Return the (x, y) coordinate for the center point of the cell that contains the specified text.  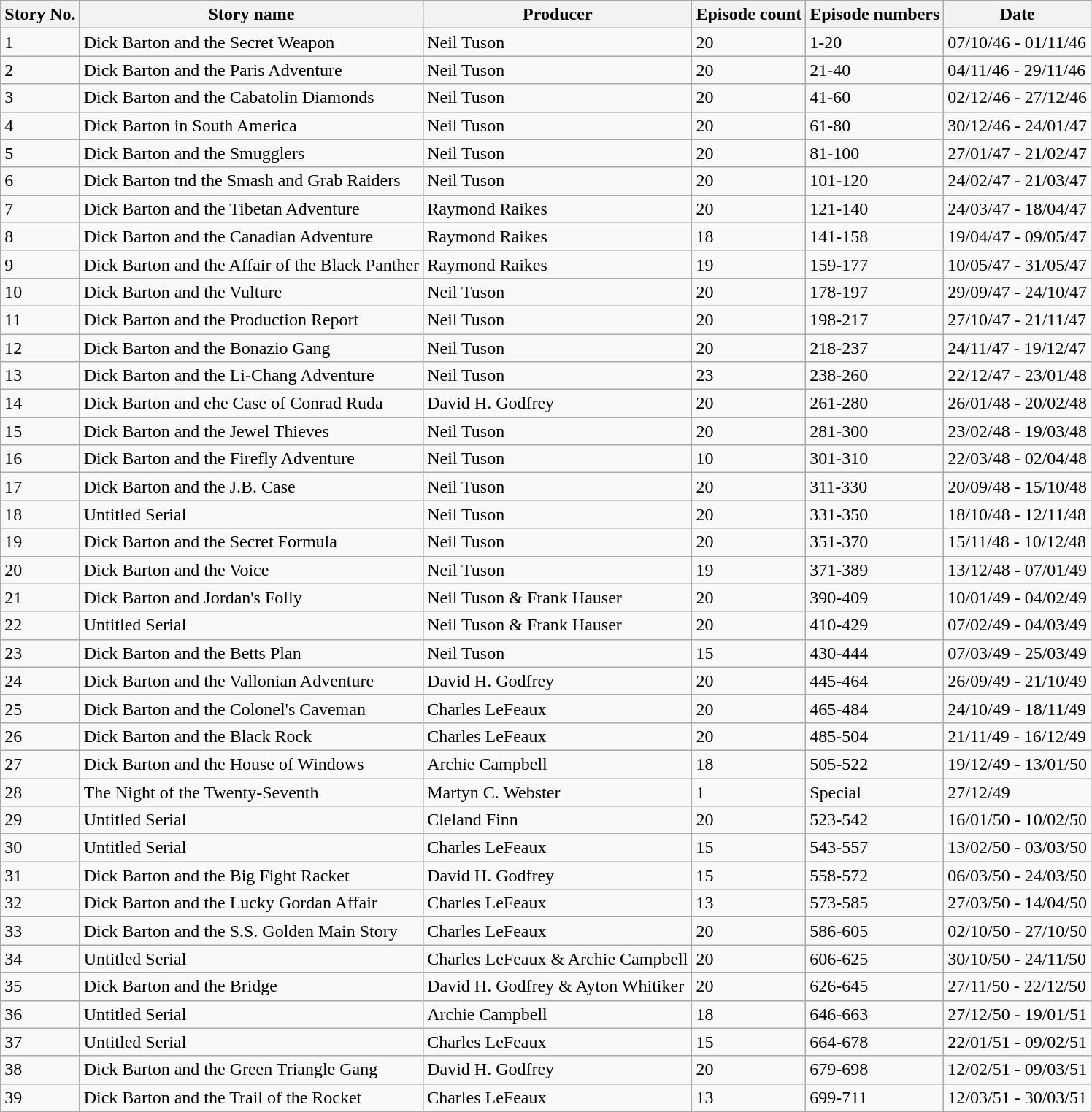
Dick Barton in South America (251, 126)
24/11/47 - 19/12/47 (1018, 348)
664-678 (874, 1042)
178-197 (874, 292)
17 (40, 487)
Episode count (749, 15)
Dick Barton and the Firefly Adventure (251, 459)
390-409 (874, 598)
Dick Barton and the Big Fight Racket (251, 876)
10/01/49 - 04/02/49 (1018, 598)
38 (40, 1070)
06/03/50 - 24/03/50 (1018, 876)
679-698 (874, 1070)
30/10/50 - 24/11/50 (1018, 959)
9 (40, 264)
David H. Godfrey & Ayton Whitiker (558, 986)
3 (40, 98)
586-605 (874, 931)
Story No. (40, 15)
Dick Barton and the Production Report (251, 320)
1-20 (874, 42)
Dick Barton and the Betts Plan (251, 653)
15/11/48 - 10/12/48 (1018, 542)
505-522 (874, 764)
14 (40, 404)
41-60 (874, 98)
11 (40, 320)
198-217 (874, 320)
20/09/48 - 15/10/48 (1018, 487)
29 (40, 820)
Story name (251, 15)
21 (40, 598)
31 (40, 876)
36 (40, 1014)
27/12/50 - 19/01/51 (1018, 1014)
2 (40, 70)
331-350 (874, 514)
445-464 (874, 681)
Dick Barton and the Secret Formula (251, 542)
39 (40, 1097)
410-429 (874, 625)
10/05/47 - 31/05/47 (1018, 264)
07/03/49 - 25/03/49 (1018, 653)
Dick Barton and the Affair of the Black Panther (251, 264)
7 (40, 209)
25 (40, 708)
121-140 (874, 209)
281-300 (874, 431)
101-120 (874, 181)
21-40 (874, 70)
Special (874, 792)
Dick Barton and the Green Triangle Gang (251, 1070)
6 (40, 181)
27 (40, 764)
606-625 (874, 959)
34 (40, 959)
33 (40, 931)
218-237 (874, 348)
4 (40, 126)
Dick Barton tnd the Smash and Grab Raiders (251, 181)
16 (40, 459)
311-330 (874, 487)
81-100 (874, 153)
Dick Barton and the Colonel's Caveman (251, 708)
238-260 (874, 376)
8 (40, 236)
Dick Barton and the Canadian Adventure (251, 236)
523-542 (874, 820)
Dick Barton and the Trail of the Rocket (251, 1097)
19/04/47 - 09/05/47 (1018, 236)
Martyn C. Webster (558, 792)
573-585 (874, 903)
The Night of the Twenty-Seventh (251, 792)
5 (40, 153)
27/12/49 (1018, 792)
646-663 (874, 1014)
558-572 (874, 876)
37 (40, 1042)
Charles LeFeaux & Archie Campbell (558, 959)
22 (40, 625)
Dick Barton and the J.B. Case (251, 487)
21/11/49 - 16/12/49 (1018, 736)
Dick Barton and the Vallonian Adventure (251, 681)
543-557 (874, 848)
Dick Barton and the Smugglers (251, 153)
261-280 (874, 404)
430-444 (874, 653)
28 (40, 792)
13/12/48 - 07/01/49 (1018, 570)
Dick Barton and the House of Windows (251, 764)
Dick Barton and the Secret Weapon (251, 42)
Dick Barton and the Black Rock (251, 736)
24 (40, 681)
26/09/49 - 21/10/49 (1018, 681)
23/02/48 - 19/03/48 (1018, 431)
24/02/47 - 21/03/47 (1018, 181)
Dick Barton and the Li-Chang Adventure (251, 376)
Dick Barton and the Paris Adventure (251, 70)
Dick Barton and the Bridge (251, 986)
22/03/48 - 02/04/48 (1018, 459)
22/12/47 - 23/01/48 (1018, 376)
27/01/47 - 21/02/47 (1018, 153)
Dick Barton and the Lucky Gordan Affair (251, 903)
22/01/51 - 09/02/51 (1018, 1042)
699-711 (874, 1097)
Dick Barton and the Tibetan Adventure (251, 209)
12/02/51 - 09/03/51 (1018, 1070)
Producer (558, 15)
02/10/50 - 27/10/50 (1018, 931)
27/11/50 - 22/12/50 (1018, 986)
Dick Barton and the Bonazio Gang (251, 348)
27/10/47 - 21/11/47 (1018, 320)
30 (40, 848)
07/10/46 - 01/11/46 (1018, 42)
159-177 (874, 264)
32 (40, 903)
Date (1018, 15)
Cleland Finn (558, 820)
30/12/46 - 24/01/47 (1018, 126)
351-370 (874, 542)
301-310 (874, 459)
12/03/51 - 30/03/51 (1018, 1097)
Dick Barton and the Jewel Thieves (251, 431)
02/12/46 - 27/12/46 (1018, 98)
Dick Barton and the Voice (251, 570)
465-484 (874, 708)
626-645 (874, 986)
Dick Barton and the Cabatolin Diamonds (251, 98)
26/01/48 - 20/02/48 (1018, 404)
Dick Barton and the Vulture (251, 292)
485-504 (874, 736)
13/02/50 - 03/03/50 (1018, 848)
Dick Barton and Jordan's Folly (251, 598)
16/01/50 - 10/02/50 (1018, 820)
04/11/46 - 29/11/46 (1018, 70)
29/09/47 - 24/10/47 (1018, 292)
141-158 (874, 236)
371-389 (874, 570)
26 (40, 736)
Dick Barton and ehe Case of Conrad Ruda (251, 404)
19/12/49 - 13/01/50 (1018, 764)
24/10/49 - 18/11/49 (1018, 708)
18/10/48 - 12/11/48 (1018, 514)
27/03/50 - 14/04/50 (1018, 903)
12 (40, 348)
07/02/49 - 04/03/49 (1018, 625)
Episode numbers (874, 15)
Dick Barton and the S.S. Golden Main Story (251, 931)
61-80 (874, 126)
24/03/47 - 18/04/47 (1018, 209)
35 (40, 986)
